Identify which cell holds the provided text, then report its [x, y] central coordinate. 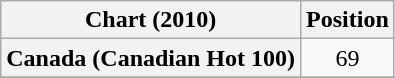
Chart (2010) [151, 20]
Canada (Canadian Hot 100) [151, 58]
Position [348, 20]
69 [348, 58]
